Scan for the cell matching the given text and deliver its [X, Y] coordinate at center. 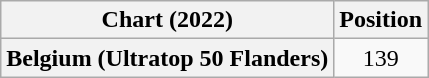
139 [381, 58]
Belgium (Ultratop 50 Flanders) [168, 58]
Position [381, 20]
Chart (2022) [168, 20]
